Return (x, y) of the center of cell containing provided text 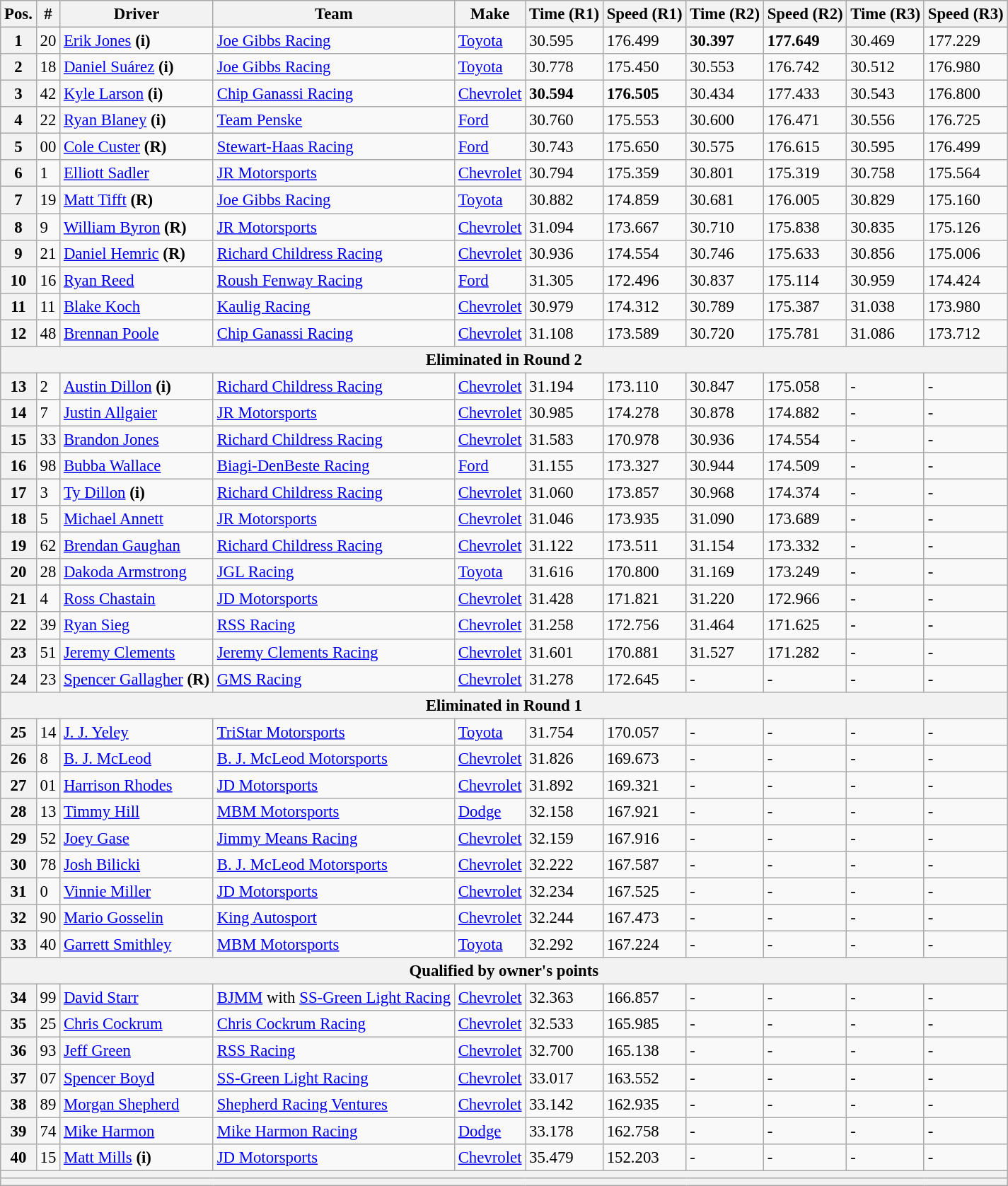
30.758 (886, 173)
Time (R1) (564, 14)
30.794 (564, 173)
Kyle Larson (i) (137, 94)
30.878 (725, 413)
30.760 (564, 120)
170.057 (644, 732)
31.220 (725, 599)
Chris Cockrum (137, 1025)
Vinnie Miller (137, 892)
30.553 (725, 67)
Team Penske (334, 120)
Harrison Rhodes (137, 785)
30 (18, 865)
175.359 (644, 173)
36 (18, 1051)
35 (18, 1025)
30.575 (725, 147)
# (48, 14)
175.553 (644, 120)
Matt Mills (i) (137, 1157)
Jeff Green (137, 1051)
32.363 (564, 998)
Team (334, 14)
31.616 (564, 572)
35.479 (564, 1157)
175.564 (966, 173)
Stewart-Haas Racing (334, 147)
33.178 (564, 1131)
167.916 (644, 838)
Daniel Hemric (R) (137, 253)
176.471 (805, 120)
31.278 (564, 679)
33.017 (564, 1078)
Josh Bilicki (137, 865)
174.312 (644, 306)
42 (48, 94)
174.278 (644, 413)
173.589 (644, 333)
Erik Jones (i) (137, 41)
175.006 (966, 253)
176.615 (805, 147)
78 (48, 865)
176.742 (805, 67)
175.450 (644, 67)
177.433 (805, 94)
174.424 (966, 280)
Jimmy Means Racing (334, 838)
30.746 (725, 253)
173.667 (644, 227)
Morgan Shepherd (137, 1104)
31.122 (564, 546)
32.533 (564, 1025)
Ty Dillon (i) (137, 493)
Blake Koch (137, 306)
173.980 (966, 306)
172.645 (644, 679)
Pos. (18, 14)
30.801 (725, 173)
Austin Dillon (i) (137, 386)
Ryan Reed (137, 280)
30.837 (725, 280)
152.203 (644, 1157)
Jeremy Clements (137, 652)
J. J. Yeley (137, 732)
30.743 (564, 147)
175.114 (805, 280)
TriStar Motorsports (334, 732)
30.856 (886, 253)
17 (18, 493)
31.258 (564, 626)
32.244 (564, 918)
30.434 (725, 94)
170.800 (644, 572)
Michael Annett (137, 519)
177.229 (966, 41)
167.473 (644, 918)
175.160 (966, 200)
24 (18, 679)
173.712 (966, 333)
172.966 (805, 599)
Speed (R3) (966, 14)
170.881 (644, 652)
162.935 (644, 1104)
Jeremy Clements Racing (334, 652)
30.847 (725, 386)
33.142 (564, 1104)
30.594 (564, 94)
173.332 (805, 546)
31.046 (564, 519)
Matt Tifft (R) (137, 200)
31.094 (564, 227)
07 (48, 1078)
Mario Gosselin (137, 918)
167.224 (644, 945)
173.857 (644, 493)
Shepherd Racing Ventures (334, 1104)
31.305 (564, 280)
31.194 (564, 386)
31.754 (564, 732)
174.859 (644, 200)
34 (18, 998)
32.700 (564, 1051)
BJMM with SS-Green Light Racing (334, 998)
Justin Allgaier (137, 413)
30.600 (725, 120)
30.469 (886, 41)
Biagi-DenBeste Racing (334, 466)
Bubba Wallace (137, 466)
Dakoda Armstrong (137, 572)
31.038 (886, 306)
176.980 (966, 67)
48 (48, 333)
165.138 (644, 1051)
B. J. McLeod (137, 759)
32.234 (564, 892)
30.835 (886, 227)
62 (48, 546)
37 (18, 1078)
173.511 (644, 546)
173.689 (805, 519)
175.126 (966, 227)
Qualified by owner's points (504, 971)
172.756 (644, 626)
167.525 (644, 892)
Timmy Hill (137, 812)
31.428 (564, 599)
Mike Harmon Racing (334, 1131)
174.509 (805, 466)
32.292 (564, 945)
176.005 (805, 200)
175.650 (644, 147)
King Autosport (334, 918)
166.857 (644, 998)
165.985 (644, 1025)
170.978 (644, 439)
171.625 (805, 626)
32 (18, 918)
171.821 (644, 599)
Ryan Blaney (i) (137, 120)
38 (18, 1104)
Mike Harmon (137, 1131)
William Byron (R) (137, 227)
30.710 (725, 227)
30.543 (886, 94)
01 (48, 785)
00 (48, 147)
30.397 (725, 41)
173.935 (644, 519)
Spencer Gallagher (R) (137, 679)
175.633 (805, 253)
GMS Racing (334, 679)
30.681 (725, 200)
David Starr (137, 998)
26 (18, 759)
99 (48, 998)
175.319 (805, 173)
31.169 (725, 572)
176.800 (966, 94)
30.944 (725, 466)
31.086 (886, 333)
Ross Chastain (137, 599)
169.673 (644, 759)
6 (18, 173)
174.374 (805, 493)
30.968 (725, 493)
89 (48, 1104)
31.826 (564, 759)
30.720 (725, 333)
Roush Fenway Racing (334, 280)
Eliminated in Round 2 (504, 360)
Brendan Gaughan (137, 546)
52 (48, 838)
175.838 (805, 227)
12 (18, 333)
162.758 (644, 1131)
Eliminated in Round 1 (504, 705)
Ryan Sieg (137, 626)
Driver (137, 14)
JGL Racing (334, 572)
Kaulig Racing (334, 306)
177.649 (805, 41)
31.892 (564, 785)
Brennan Poole (137, 333)
Chris Cockrum Racing (334, 1025)
32.222 (564, 865)
93 (48, 1051)
98 (48, 466)
30.789 (725, 306)
30.512 (886, 67)
30.959 (886, 280)
163.552 (644, 1078)
167.587 (644, 865)
30.882 (564, 200)
30.829 (886, 200)
Time (R2) (725, 14)
171.282 (805, 652)
175.058 (805, 386)
176.505 (644, 94)
31.464 (725, 626)
Joey Gase (137, 838)
30.778 (564, 67)
172.496 (644, 280)
32.158 (564, 812)
Time (R3) (886, 14)
31.060 (564, 493)
Spencer Boyd (137, 1078)
Speed (R1) (644, 14)
10 (18, 280)
Cole Custer (R) (137, 147)
Speed (R2) (805, 14)
Elliott Sadler (137, 173)
30.556 (886, 120)
74 (48, 1131)
174.882 (805, 413)
31.154 (725, 546)
Daniel Suárez (i) (137, 67)
29 (18, 838)
176.725 (966, 120)
Garrett Smithley (137, 945)
173.110 (644, 386)
31.155 (564, 466)
90 (48, 918)
30.979 (564, 306)
175.781 (805, 333)
27 (18, 785)
173.249 (805, 572)
0 (48, 892)
31.583 (564, 439)
31.527 (725, 652)
175.387 (805, 306)
167.921 (644, 812)
30.985 (564, 413)
31 (18, 892)
31.090 (725, 519)
32.159 (564, 838)
Make (489, 14)
31.108 (564, 333)
Brandon Jones (137, 439)
51 (48, 652)
31.601 (564, 652)
173.327 (644, 466)
SS-Green Light Racing (334, 1078)
169.321 (644, 785)
